Determine the (X, Y) coordinate at the center of the cell enclosing the given text.  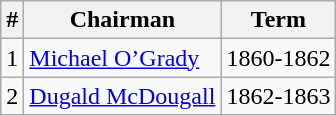
1 (12, 58)
# (12, 20)
Michael O’Grady (122, 58)
2 (12, 96)
1862-1863 (278, 96)
Chairman (122, 20)
Dugald McDougall (122, 96)
1860-1862 (278, 58)
Term (278, 20)
